For the text-containing cell, return its midpoint in [x, y] coordinate format. 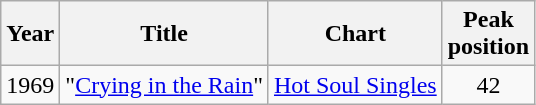
Peakposition [488, 34]
"Crying in the Rain" [164, 85]
Chart [355, 34]
42 [488, 85]
1969 [30, 85]
Title [164, 34]
Hot Soul Singles [355, 85]
Year [30, 34]
